Search for the cell housing the specified text and yield its (X, Y) center coordinate. 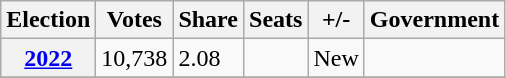
New (336, 58)
Election (48, 20)
Seats (276, 20)
2022 (48, 58)
Votes (134, 20)
10,738 (134, 58)
2.08 (208, 58)
Government (434, 20)
+/- (336, 20)
Share (208, 20)
